For the text-containing cell, return its midpoint in (x, y) coordinate format. 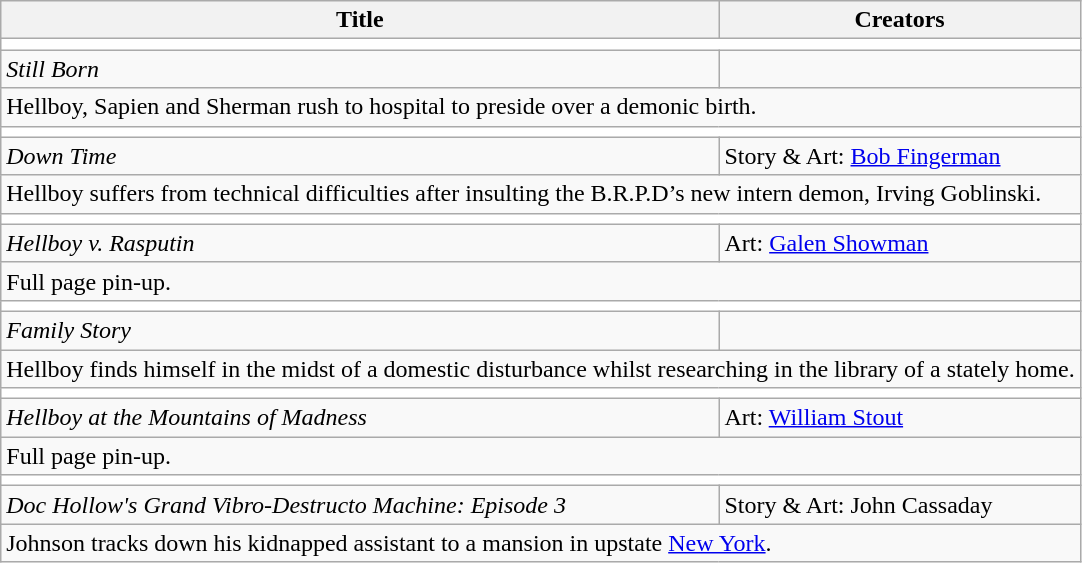
Down Time (360, 156)
Johnson tracks down his kidnapped assistant to a mansion in upstate New York. (540, 543)
Story & Art: John Cassaday (900, 505)
Art: Galen Showman (900, 243)
Art: William Stout (900, 418)
Hellboy v. Rasputin (360, 243)
Title (360, 20)
Family Story (360, 330)
Hellboy suffers from technical difficulties after insulting the B.R.P.D’s new intern demon, Irving Goblinski. (540, 194)
Still Born (360, 69)
Creators (900, 20)
Hellboy finds himself in the midst of a domestic disturbance whilst researching in the library of a stately home. (540, 369)
Hellboy, Sapien and Sherman rush to hospital to preside over a demonic birth. (540, 107)
Hellboy at the Mountains of Madness (360, 418)
Doc Hollow's Grand Vibro-Destructo Machine: Episode 3 (360, 505)
Story & Art: Bob Fingerman (900, 156)
